Scan for the cell matching the given text and deliver its [X, Y] coordinate at center. 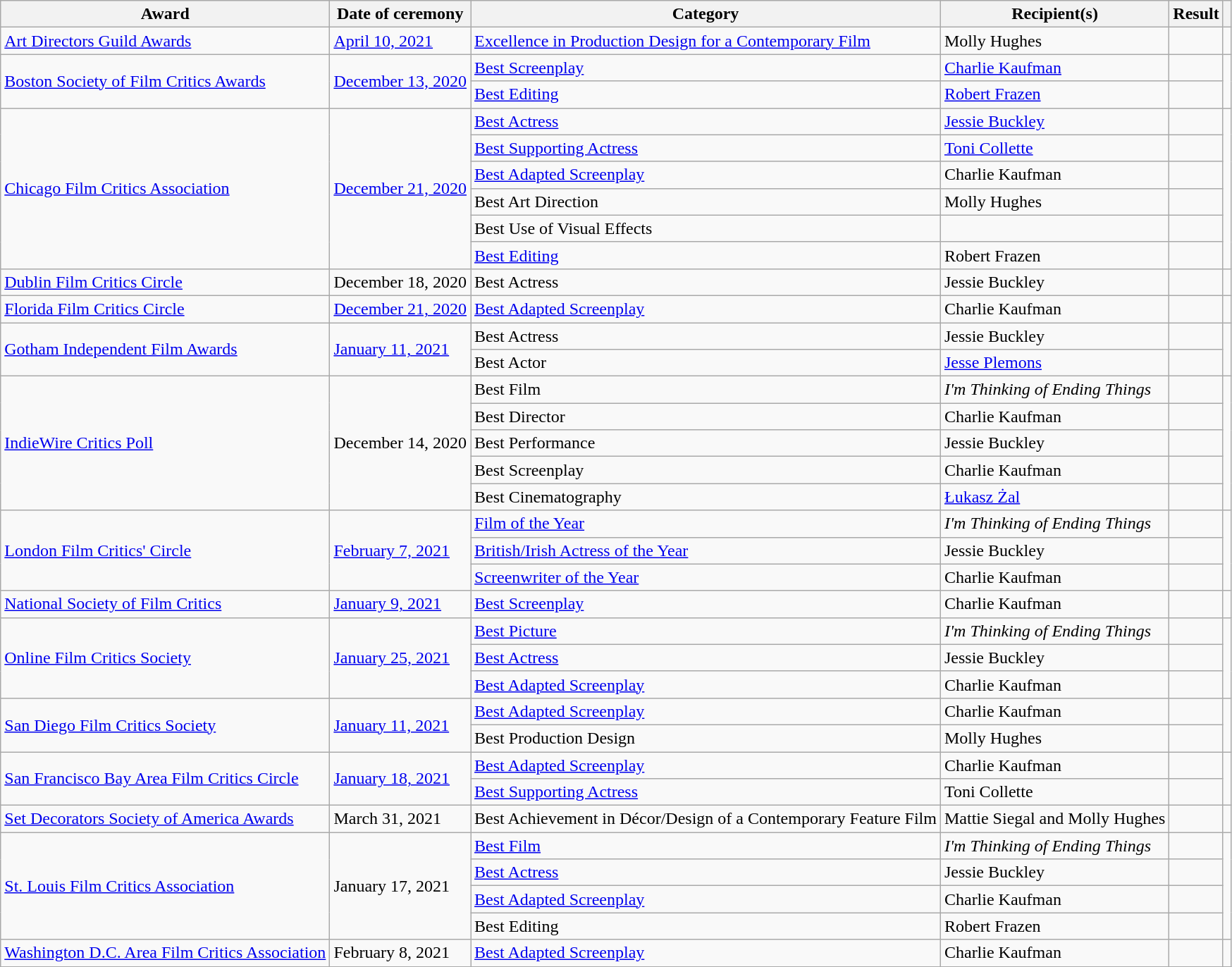
Best Performance [706, 443]
Result [1196, 14]
Best Director [706, 417]
Art Directors Guild Awards [165, 41]
Online Film Critics Society [165, 658]
British/Irish Actress of the Year [706, 550]
IndieWire Critics Poll [165, 443]
Mattie Siegal and Molly Hughes [1054, 819]
Dublin Film Critics Circle [165, 282]
Best Achievement in Décor/Design of a Contemporary Feature Film [706, 819]
Washington D.C. Area Film Critics Association [165, 953]
Recipient(s) [1054, 14]
December 13, 2020 [400, 81]
Best Use of Visual Effects [706, 228]
January 18, 2021 [400, 778]
Florida Film Critics Circle [165, 309]
London Film Critics' Circle [165, 550]
Film of the Year [706, 524]
January 9, 2021 [400, 604]
Gotham Independent Film Awards [165, 350]
March 31, 2021 [400, 819]
Category [706, 14]
January 25, 2021 [400, 658]
April 10, 2021 [400, 41]
Best Picture [706, 631]
Best Actor [706, 363]
Boston Society of Film Critics Awards [165, 81]
San Diego Film Critics Society [165, 725]
Set Decorators Society of America Awards [165, 819]
Jesse Plemons [1054, 363]
Chicago Film Critics Association [165, 188]
February 7, 2021 [400, 550]
St. Louis Film Critics Association [165, 886]
Łukasz Żal [1054, 497]
San Francisco Bay Area Film Critics Circle [165, 778]
National Society of Film Critics [165, 604]
Best Cinematography [706, 497]
December 18, 2020 [400, 282]
February 8, 2021 [400, 953]
Best Art Direction [706, 202]
Excellence in Production Design for a Contemporary Film [706, 41]
Date of ceremony [400, 14]
Award [165, 14]
Screenwriter of the Year [706, 577]
Best Production Design [706, 738]
January 17, 2021 [400, 886]
December 14, 2020 [400, 443]
